Provide the (x, y) coordinate of the cell's center where the given text is located.  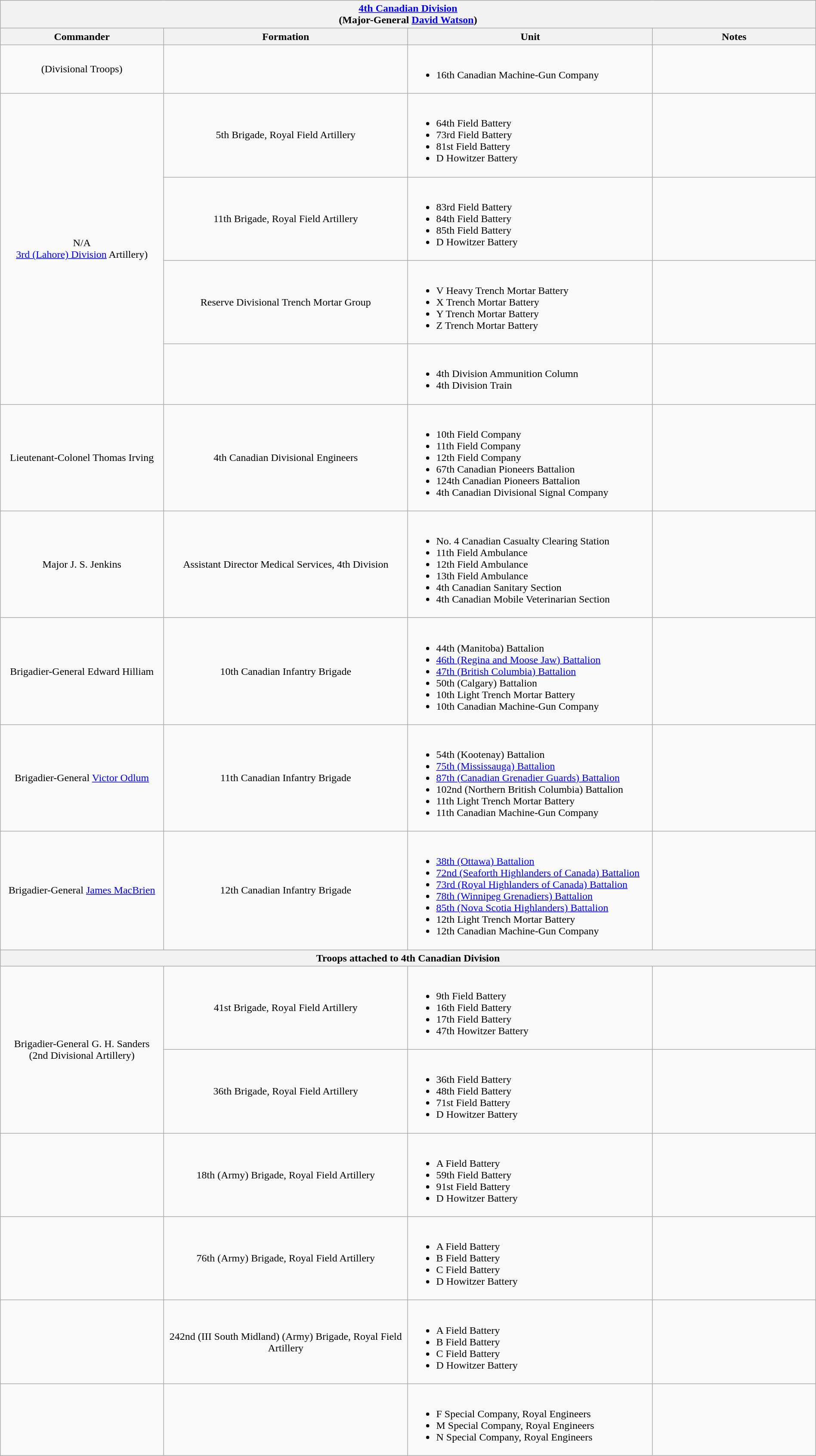
12th Canadian Infantry Brigade (286, 890)
A Field Battery59th Field Battery91st Field BatteryD Howitzer Battery (530, 1175)
(Divisional Troops) (82, 69)
76th (Army) Brigade, Royal Field Artillery (286, 1258)
Major J. S. Jenkins (82, 564)
10th Canadian Infantry Brigade (286, 671)
Lieutenant-Colonel Thomas Irving (82, 458)
83rd Field Battery84th Field Battery85th Field BatteryD Howitzer Battery (530, 219)
F Special Company, Royal EngineersM Special Company, Royal EngineersN Special Company, Royal Engineers (530, 1419)
Formation (286, 37)
9th Field Battery16th Field Battery17th Field Battery47th Howitzer Battery (530, 1008)
36th Field Battery48th Field Battery71st Field BatteryD Howitzer Battery (530, 1091)
Brigadier-General James MacBrien (82, 890)
Assistant Director Medical Services, 4th Division (286, 564)
Commander (82, 37)
11th Brigade, Royal Field Artillery (286, 219)
Brigadier-General G. H. Sanders(2nd Divisional Artillery) (82, 1050)
242nd (III South Midland) (Army) Brigade, Royal Field Artillery (286, 1342)
Brigadier-General Edward Hilliam (82, 671)
18th (Army) Brigade, Royal Field Artillery (286, 1175)
64th Field Battery73rd Field Battery81st Field BatteryD Howitzer Battery (530, 135)
N/A3rd (Lahore) Division Artillery) (82, 249)
4th Canadian Divisional Engineers (286, 458)
V Heavy Trench Mortar BatteryX Trench Mortar BatteryY Trench Mortar BatteryZ Trench Mortar Battery (530, 302)
Brigadier-General Victor Odlum (82, 778)
Reserve Divisional Trench Mortar Group (286, 302)
16th Canadian Machine-Gun Company (530, 69)
4th Canadian Division(Major-General David Watson) (408, 15)
4th Division Ammunition Column4th Division Train (530, 374)
Unit (530, 37)
Notes (734, 37)
36th Brigade, Royal Field Artillery (286, 1091)
41st Brigade, Royal Field Artillery (286, 1008)
Troops attached to 4th Canadian Division (408, 958)
11th Canadian Infantry Brigade (286, 778)
5th Brigade, Royal Field Artillery (286, 135)
